Extract the [X, Y] coordinate from the center of the cell holding the provided text.  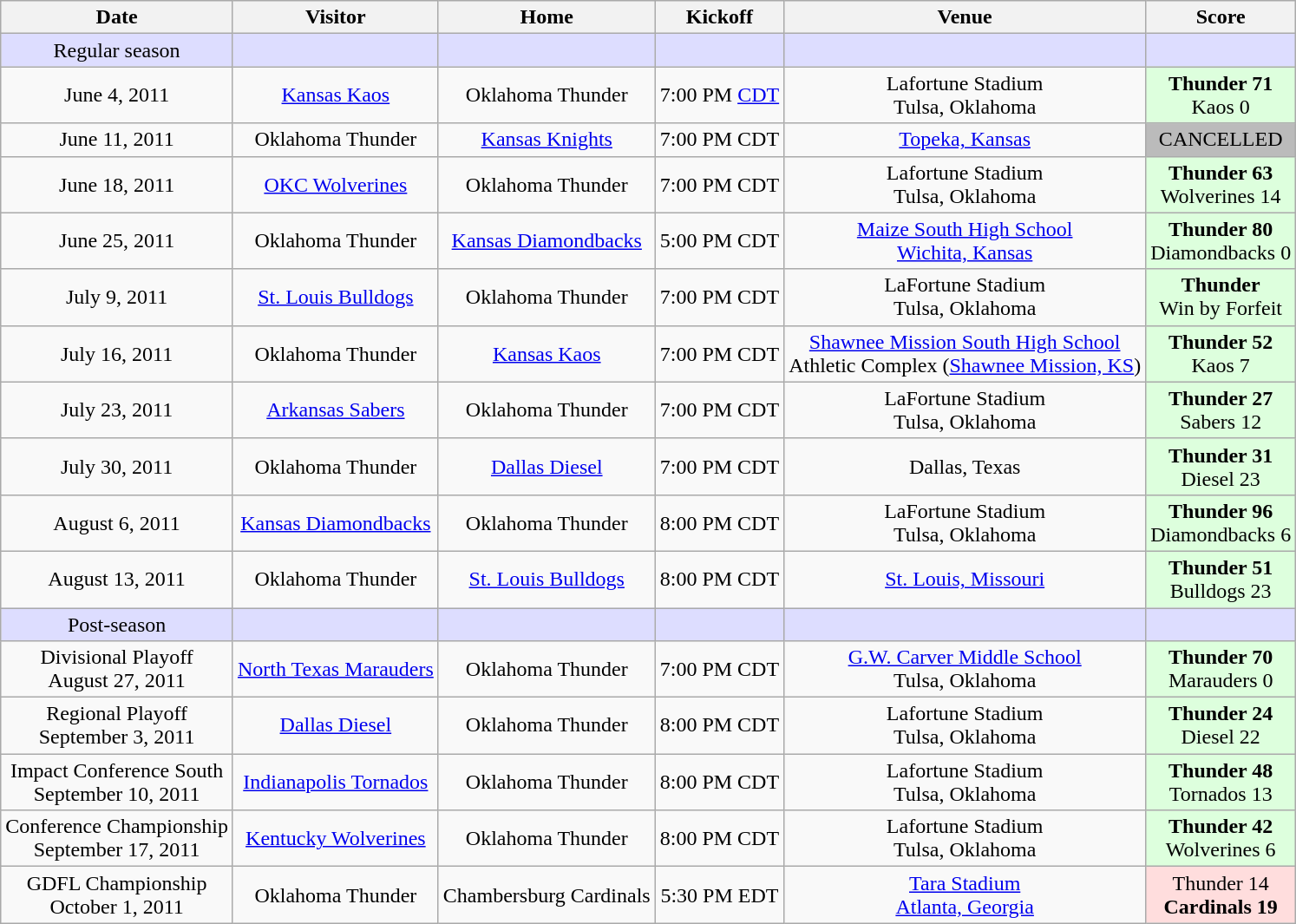
July 23, 2011 [117, 410]
Kentucky Wolverines [335, 838]
August 13, 2011 [117, 580]
Date [117, 17]
ThunderWin by Forfeit [1221, 297]
Dallas, Texas [965, 467]
Home [547, 17]
Thunder 14Cardinals 19 [1221, 895]
5:30 PM EDT [719, 895]
June 18, 2011 [117, 184]
Regular season [117, 50]
OKC Wolverines [335, 184]
CANCELLED [1221, 140]
G.W. Carver Middle SchoolTulsa, Oklahoma [965, 670]
June 4, 2011 [117, 95]
Chambersburg Cardinals [547, 895]
June 25, 2011 [117, 241]
Thunder 70Marauders 0 [1221, 670]
Divisional PlayoffAugust 27, 2011 [117, 670]
Thunder 63Wolverines 14 [1221, 184]
Kansas Knights [547, 140]
Thunder 96Diamondbacks 6 [1221, 522]
Post-season [117, 624]
Impact Conference SouthSeptember 10, 2011 [117, 783]
Indianapolis Tornados [335, 783]
Thunder 48Tornados 13 [1221, 783]
July 9, 2011 [117, 297]
June 11, 2011 [117, 140]
Thunder 27Sabers 12 [1221, 410]
Tara StadiumAtlanta, Georgia [965, 895]
Score [1221, 17]
5:00 PM CDT [719, 241]
Thunder 71Kaos 0 [1221, 95]
North Texas Marauders [335, 670]
Kickoff [719, 17]
Thunder 31Diesel 23 [1221, 467]
August 6, 2011 [117, 522]
July 30, 2011 [117, 467]
GDFL ChampionshipOctober 1, 2011 [117, 895]
St. Louis, Missouri [965, 580]
Maize South High SchoolWichita, Kansas [965, 241]
Regional PlayoffSeptember 3, 2011 [117, 725]
Thunder 42Wolverines 6 [1221, 838]
July 16, 2011 [117, 354]
Arkansas Sabers [335, 410]
Thunder 80Diamondbacks 0 [1221, 241]
Venue [965, 17]
Visitor [335, 17]
Shawnee Mission South High SchoolAthletic Complex (Shawnee Mission, KS) [965, 354]
Thunder 52Kaos 7 [1221, 354]
Topeka, Kansas [965, 140]
Thunder 51Bulldogs 23 [1221, 580]
Conference ChampionshipSeptember 17, 2011 [117, 838]
Thunder 24Diesel 22 [1221, 725]
